From the cell containing the given text, extract its center point as (x, y) coordinate. 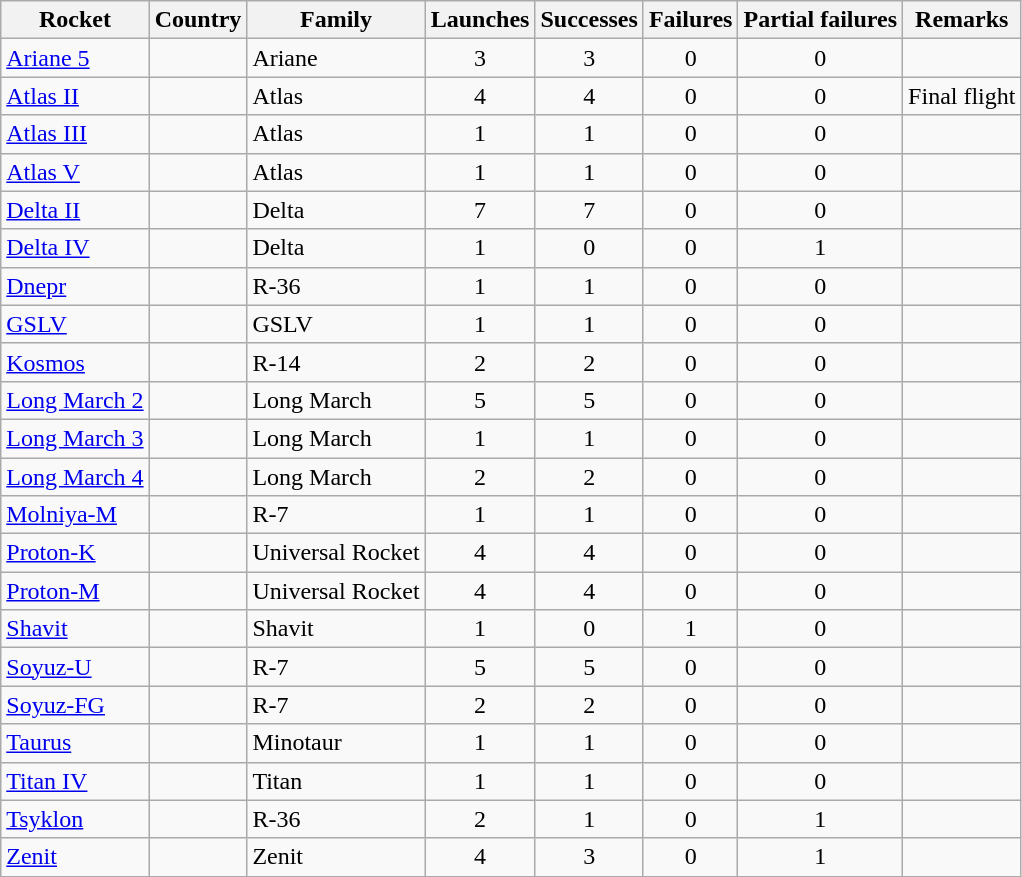
Atlas V (75, 172)
Successes (589, 20)
Taurus (75, 743)
Final flight (962, 96)
Delta IV (75, 248)
Ariane (336, 58)
Delta II (75, 210)
Failures (690, 20)
Long March 2 (75, 400)
Titan (336, 781)
Family (336, 20)
Kosmos (75, 362)
Soyuz-U (75, 667)
Long March 3 (75, 438)
Minotaur (336, 743)
Proton-K (75, 553)
Tsyklon (75, 819)
R-14 (336, 362)
Atlas III (75, 134)
Partial failures (820, 20)
Dnepr (75, 286)
Country (198, 20)
Launches (480, 20)
Rocket (75, 20)
Titan IV (75, 781)
Molniya-M (75, 515)
Atlas II (75, 96)
Ariane 5 (75, 58)
Long March 4 (75, 477)
Proton-M (75, 591)
Remarks (962, 20)
Soyuz-FG (75, 705)
